Output the [x, y] coordinate of the center of the cell containing the given text.  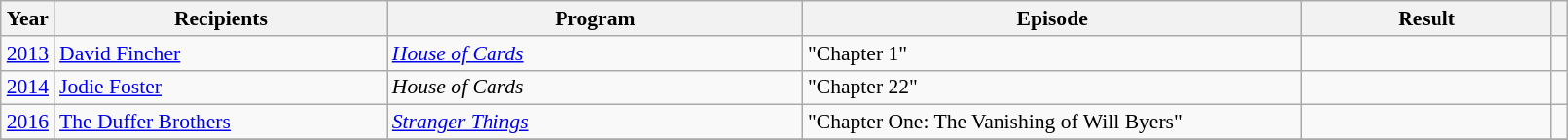
Program [596, 18]
2013 [27, 53]
Jodie Foster [221, 87]
Recipients [221, 18]
2016 [27, 122]
Episode [1053, 18]
"Chapter 1" [1053, 53]
"Chapter 22" [1053, 87]
Year [27, 18]
"Chapter One: The Vanishing of Will Byers" [1053, 122]
2014 [27, 87]
Result [1426, 18]
Stranger Things [596, 122]
David Fincher [221, 53]
The Duffer Brothers [221, 122]
